Return the [x, y] coordinate for the center point of the cell that contains the specified text.  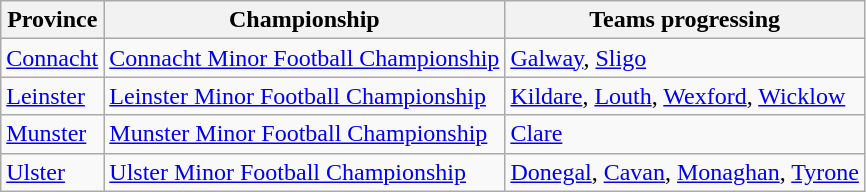
Leinster [52, 96]
Championship [304, 20]
Teams progressing [685, 20]
Kildare, Louth, Wexford, Wicklow [685, 96]
Munster Minor Football Championship [304, 134]
Ulster [52, 172]
Connacht [52, 58]
Connacht Minor Football Championship [304, 58]
Galway, Sligo [685, 58]
Province [52, 20]
Leinster Minor Football Championship [304, 96]
Clare [685, 134]
Munster [52, 134]
Ulster Minor Football Championship [304, 172]
Donegal, Cavan, Monaghan, Tyrone [685, 172]
